Pinpoint the cell where the given text exists, returning its (X, Y) midpoint coordinate. 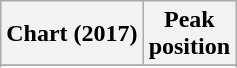
Peak position (189, 34)
Chart (2017) (72, 34)
